Find where the given text appears and provide that cell's center as (X, Y) coordinate. 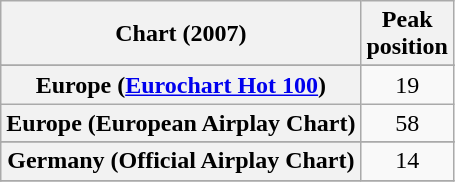
58 (407, 123)
Europe (Eurochart Hot 100) (181, 85)
Europe (European Airplay Chart) (181, 123)
Peakposition (407, 34)
19 (407, 85)
Chart (2007) (181, 34)
14 (407, 161)
Germany (Official Airplay Chart) (181, 161)
